Output the (x, y) coordinate of the center of the cell containing the given text.  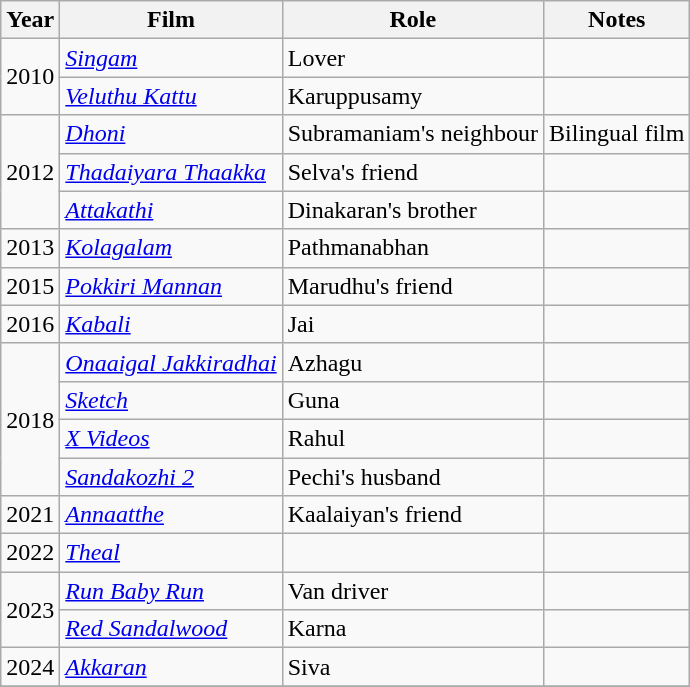
2012 (30, 172)
Notes (617, 20)
Veluthu Kattu (171, 96)
2023 (30, 610)
Lover (412, 58)
Karuppusamy (412, 96)
Sketch (171, 400)
Run Baby Run (171, 591)
Thadaiyara Thaakka (171, 172)
Sandakozhi 2 (171, 477)
Singam (171, 58)
2016 (30, 324)
Kaalaiyan's friend (412, 515)
Annaatthe (171, 515)
2018 (30, 419)
Dinakaran's brother (412, 210)
Red Sandalwood (171, 629)
2021 (30, 515)
Azhagu (412, 362)
Marudhu's friend (412, 286)
Rahul (412, 438)
X Videos (171, 438)
Role (412, 20)
Siva (412, 667)
Year (30, 20)
Kabali (171, 324)
Van driver (412, 591)
2010 (30, 77)
Pokkiri Mannan (171, 286)
Guna (412, 400)
Bilingual film (617, 134)
Akkaran (171, 667)
Kolagalam (171, 248)
Jai (412, 324)
2022 (30, 553)
2024 (30, 667)
Theal (171, 553)
2015 (30, 286)
Pathmanabhan (412, 248)
Dhoni (171, 134)
Pechi's husband (412, 477)
Subramaniam's neighbour (412, 134)
Selva's friend (412, 172)
Karna (412, 629)
2013 (30, 248)
Film (171, 20)
Attakathi (171, 210)
Onaaigal Jakkiradhai (171, 362)
